Provide the (x, y) coordinate of the cell's center where the given text is located.  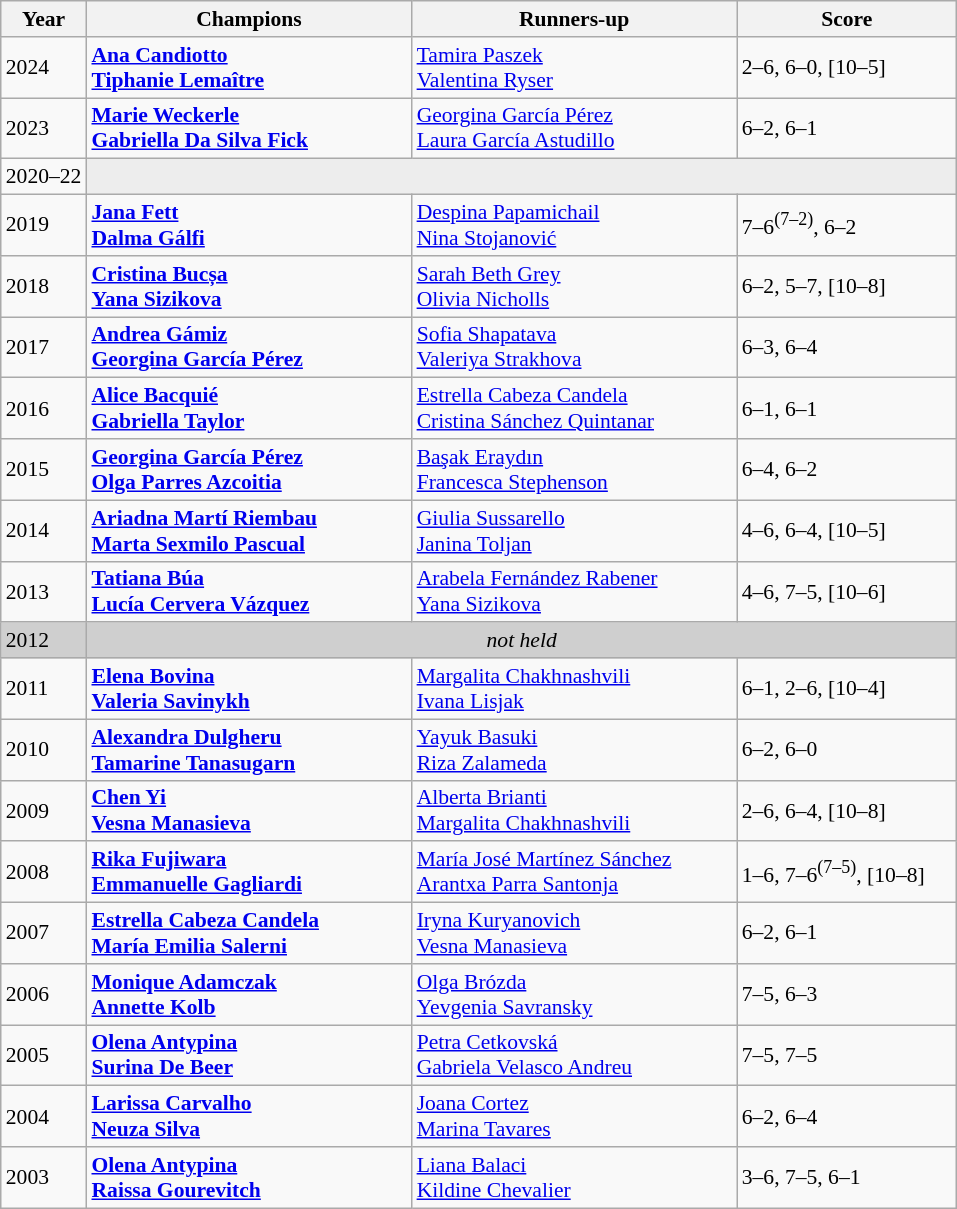
Giulia Sussarello Janina Toljan (574, 530)
Larissa Carvalho Neuza Silva (248, 1116)
Tamira Paszek Valentina Ryser (574, 68)
Tatiana Búa Lucía Cervera Vázquez (248, 592)
Arabela Fernández Rabener Yana Sizikova (574, 592)
7–5, 6–3 (847, 994)
7–5, 7–5 (847, 1056)
Runners-up (574, 19)
2003 (44, 1178)
Monique Adamczak Annette Kolb (248, 994)
6–1, 6–1 (847, 408)
Rika Fujiwara Emmanuelle Gagliardi (248, 872)
Alberta Brianti Margalita Chakhnashvili (574, 810)
Sofia Shapatava Valeriya Strakhova (574, 348)
2012 (44, 641)
2010 (44, 750)
Petra Cetkovská Gabriela Velasco Andreu (574, 1056)
Estrella Cabeza Candela María Emilia Salerni (248, 934)
6–3, 6–4 (847, 348)
María José Martínez Sánchez Arantxa Parra Santonja (574, 872)
2004 (44, 1116)
2007 (44, 934)
Alexandra Dulgheru Tamarine Tanasugarn (248, 750)
2017 (44, 348)
2005 (44, 1056)
Elena Bovina Valeria Savinykh (248, 688)
Başak Eraydın Francesca Stephenson (574, 470)
Chen Yi Vesna Manasieva (248, 810)
Olga Brózda Yevgenia Savransky (574, 994)
7–6(7–2), 6–2 (847, 226)
Despina Papamichail Nina Stojanović (574, 226)
2014 (44, 530)
Olena Antypina Raissa Gourevitch (248, 1178)
2020–22 (44, 177)
6–2, 6–0 (847, 750)
2015 (44, 470)
Sarah Beth Grey Olivia Nicholls (574, 286)
6–1, 2–6, [10–4] (847, 688)
Cristina Bucșa Yana Sizikova (248, 286)
1–6, 7–6(7–5), [10–8] (847, 872)
4–6, 6–4, [10–5] (847, 530)
2008 (44, 872)
2013 (44, 592)
Joana Cortez Marina Tavares (574, 1116)
2023 (44, 128)
6–2, 5–7, [10–8] (847, 286)
Estrella Cabeza Candela Cristina Sánchez Quintanar (574, 408)
Ana Candiotto Tiphanie Lemaître (248, 68)
Iryna Kuryanovich Vesna Manasieva (574, 934)
3–6, 7–5, 6–1 (847, 1178)
4–6, 7–5, [10–6] (847, 592)
Andrea Gámiz Georgina García Pérez (248, 348)
2–6, 6–0, [10–5] (847, 68)
2018 (44, 286)
Jana Fett Dalma Gálfi (248, 226)
not held (521, 641)
6–2, 6–4 (847, 1116)
2006 (44, 994)
2024 (44, 68)
Alice Bacquié Gabriella Taylor (248, 408)
2009 (44, 810)
Yayuk Basuki Riza Zalameda (574, 750)
6–4, 6–2 (847, 470)
2016 (44, 408)
Georgina García Pérez Olga Parres Azcoitia (248, 470)
Margalita Chakhnashvili Ivana Lisjak (574, 688)
Georgina García Pérez Laura García Astudillo (574, 128)
2–6, 6–4, [10–8] (847, 810)
Year (44, 19)
2019 (44, 226)
Liana Balaci Kildine Chevalier (574, 1178)
2011 (44, 688)
Ariadna Martí Riembau Marta Sexmilo Pascual (248, 530)
Olena Antypina Surina De Beer (248, 1056)
Score (847, 19)
Marie Weckerle Gabriella Da Silva Fick (248, 128)
Champions (248, 19)
